Return [X, Y] of the center of cell containing provided text 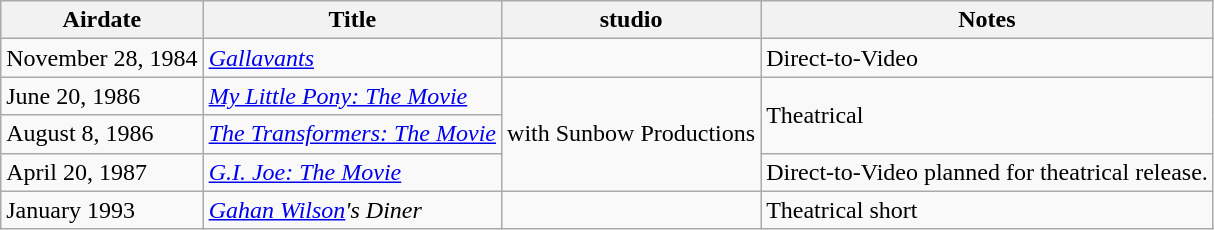
G.I. Joe: The Movie [352, 172]
Gallavants [352, 58]
studio [632, 20]
January 1993 [102, 210]
June 20, 1986 [102, 96]
August 8, 1986 [102, 134]
Theatrical short [988, 210]
April 20, 1987 [102, 172]
Airdate [102, 20]
Theatrical [988, 115]
Title [352, 20]
The Transformers: The Movie [352, 134]
Gahan Wilson's Diner [352, 210]
Direct-to-Video [988, 58]
November 28, 1984 [102, 58]
Notes [988, 20]
Direct-to-Video planned for theatrical release. [988, 172]
with Sunbow Productions [632, 134]
My Little Pony: The Movie [352, 96]
